Determine the (x, y) coordinate at the center of the cell enclosing the given text.  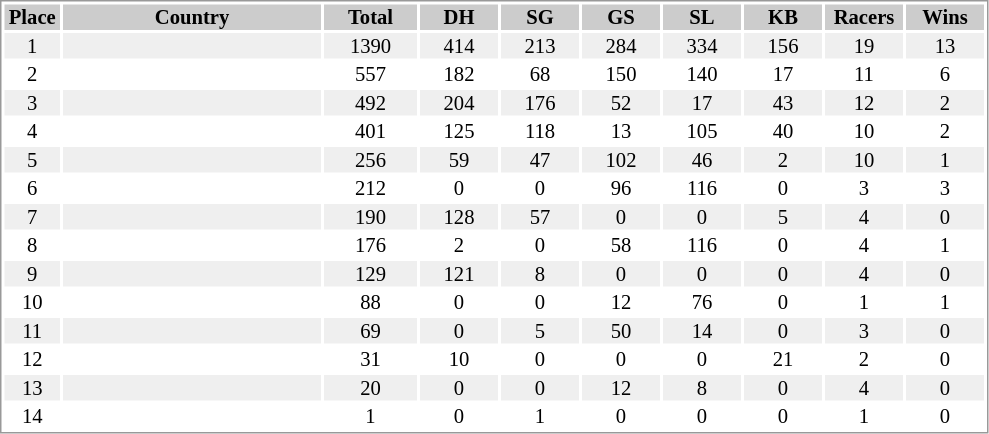
213 (540, 46)
76 (702, 303)
9 (32, 274)
150 (621, 75)
57 (540, 217)
21 (783, 359)
58 (621, 245)
204 (459, 103)
334 (702, 46)
43 (783, 103)
105 (702, 131)
96 (621, 189)
Racers (864, 17)
59 (459, 160)
19 (864, 46)
182 (459, 75)
7 (32, 217)
414 (459, 46)
69 (370, 331)
401 (370, 131)
156 (783, 46)
190 (370, 217)
Total (370, 17)
129 (370, 274)
212 (370, 189)
1390 (370, 46)
52 (621, 103)
68 (540, 75)
Country (192, 17)
47 (540, 160)
Place (32, 17)
492 (370, 103)
Wins (945, 17)
284 (621, 46)
20 (370, 388)
140 (702, 75)
31 (370, 359)
GS (621, 17)
DH (459, 17)
SL (702, 17)
50 (621, 331)
KB (783, 17)
102 (621, 160)
128 (459, 217)
121 (459, 274)
256 (370, 160)
118 (540, 131)
125 (459, 131)
46 (702, 160)
SG (540, 17)
88 (370, 303)
557 (370, 75)
40 (783, 131)
